Search for the cell housing the specified text and yield its [x, y] center coordinate. 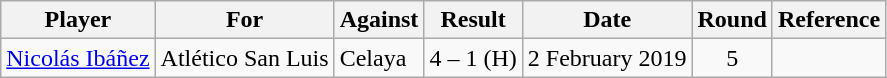
5 [732, 58]
Celaya [379, 58]
Result [473, 20]
For [244, 20]
4 – 1 (H) [473, 58]
Date [607, 20]
Nicolás Ibáñez [78, 58]
Round [732, 20]
Reference [828, 20]
Atlético San Luis [244, 58]
Against [379, 20]
2 February 2019 [607, 58]
Player [78, 20]
